Extract the (x, y) coordinate from the center of the cell holding the provided text.  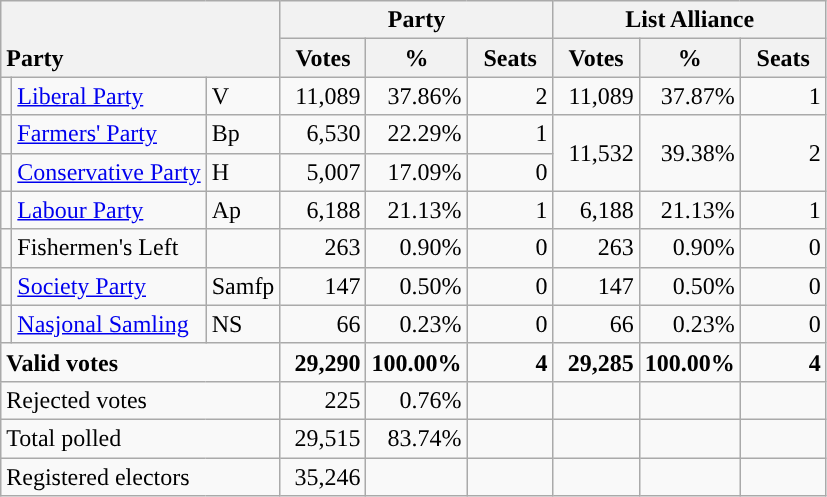
Conservative Party (109, 172)
List Alliance (690, 20)
Labour Party (109, 210)
22.29% (416, 134)
6,530 (323, 134)
29,290 (323, 362)
83.74% (416, 438)
225 (323, 400)
0.76% (416, 400)
Total polled (140, 438)
Liberal Party (109, 96)
Samfp (243, 286)
H (243, 172)
37.86% (416, 96)
Society Party (109, 286)
Valid votes (140, 362)
Farmers' Party (109, 134)
Fishermen's Left (109, 248)
Registered electors (140, 477)
NS (243, 324)
5,007 (323, 172)
Ap (243, 210)
Bp (243, 134)
39.38% (690, 153)
Nasjonal Samling (109, 324)
11,532 (596, 153)
Rejected votes (140, 400)
37.87% (690, 96)
29,285 (596, 362)
29,515 (323, 438)
17.09% (416, 172)
35,246 (323, 477)
V (243, 96)
